Return (x, y) of the center of cell containing provided text 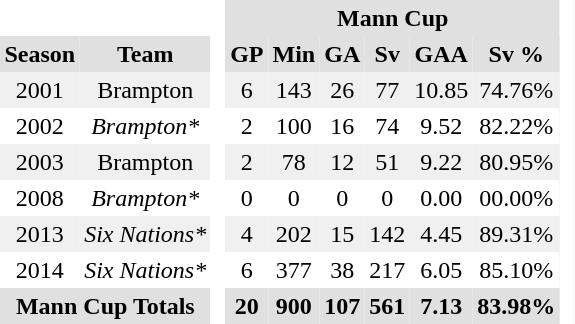
143 (294, 90)
9.52 (442, 126)
107 (342, 306)
GA (342, 54)
2002 (40, 126)
6.05 (442, 270)
2013 (40, 234)
77 (388, 90)
12 (342, 162)
4 (247, 234)
GP (247, 54)
7.13 (442, 306)
15 (342, 234)
9.22 (442, 162)
74 (388, 126)
Season (40, 54)
2008 (40, 198)
377 (294, 270)
82.22% (516, 126)
561 (388, 306)
217 (388, 270)
26 (342, 90)
2001 (40, 90)
89.31% (516, 234)
74.76% (516, 90)
202 (294, 234)
20 (247, 306)
2003 (40, 162)
10.85 (442, 90)
100 (294, 126)
00.00% (516, 198)
83.98% (516, 306)
0.00 (442, 198)
38 (342, 270)
Sv % (516, 54)
80.95% (516, 162)
Team (146, 54)
Mann Cup (393, 18)
142 (388, 234)
Mann Cup Totals (106, 306)
GAA (442, 54)
Min (294, 54)
78 (294, 162)
4.45 (442, 234)
51 (388, 162)
85.10% (516, 270)
900 (294, 306)
16 (342, 126)
2014 (40, 270)
Sv (388, 54)
